Identify which cell holds the provided text, then report its [x, y] central coordinate. 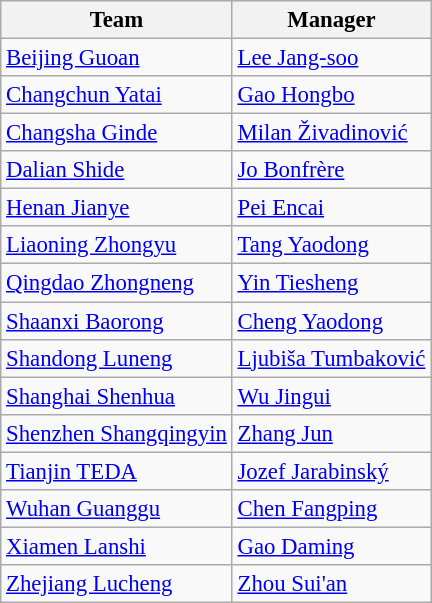
Gao Hongbo [332, 95]
Cheng Yaodong [332, 321]
Changsha Ginde [116, 133]
Shanghai Shenhua [116, 396]
Yin Tiesheng [332, 283]
Wu Jingui [332, 396]
Team [116, 20]
Shandong Luneng [116, 358]
Zhejiang Lucheng [116, 584]
Zhang Jun [332, 433]
Liaoning Zhongyu [116, 245]
Qingdao Zhongneng [116, 283]
Xiamen Lanshi [116, 546]
Chen Fangping [332, 509]
Changchun Yatai [116, 95]
Henan Jianye [116, 208]
Manager [332, 20]
Tianjin TEDA [116, 471]
Dalian Shide [116, 170]
Shaanxi Baorong [116, 321]
Lee Jang-soo [332, 58]
Beijing Guoan [116, 58]
Tang Yaodong [332, 245]
Pei Encai [332, 208]
Jozef Jarabinský [332, 471]
Jo Bonfrère [332, 170]
Milan Živadinović [332, 133]
Gao Daming [332, 546]
Ljubiša Tumbaković [332, 358]
Zhou Sui'an [332, 584]
Wuhan Guanggu [116, 509]
Shenzhen Shangqingyin [116, 433]
